Capture the cell that displays the provided text and extract its [x, y] central coordinate. 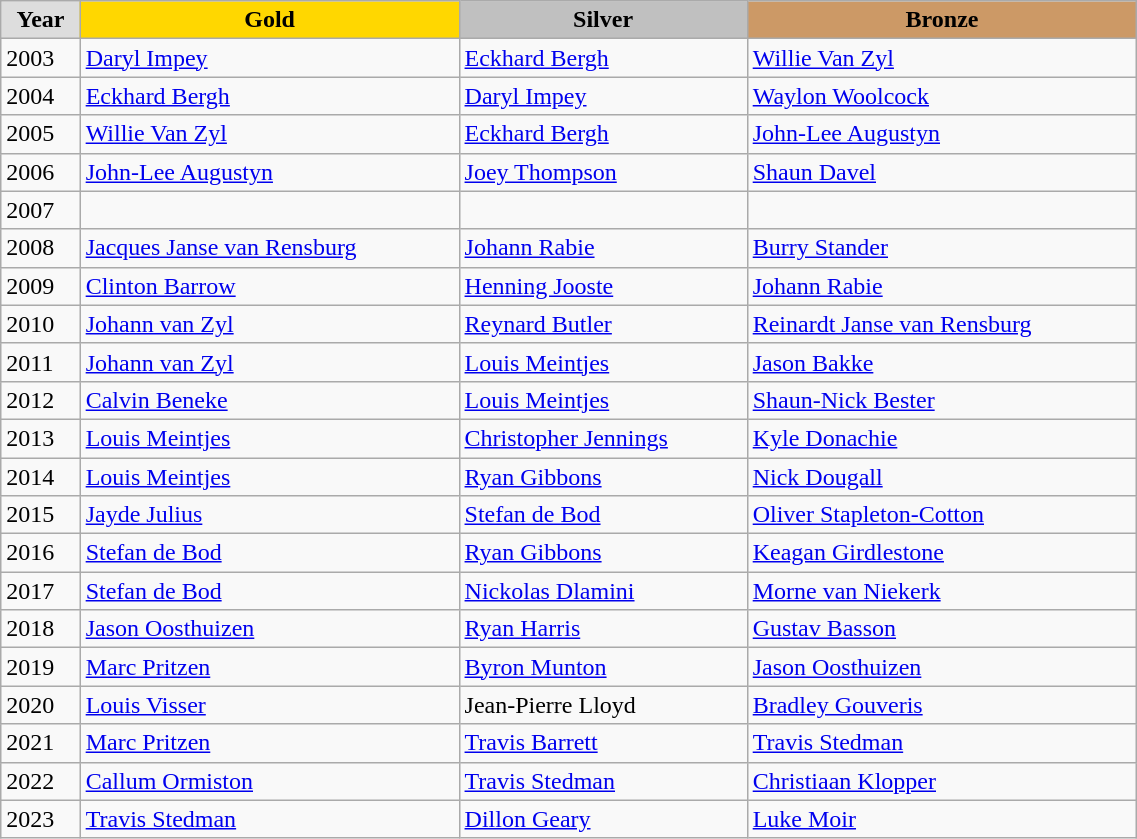
2011 [40, 362]
2017 [40, 591]
Clinton Barrow [270, 286]
2012 [40, 400]
Nickolas Dlamini [603, 591]
Travis Barrett [603, 743]
Louis Visser [270, 705]
Ryan Harris [603, 629]
2008 [40, 248]
Waylon Woolcock [942, 96]
Year [40, 20]
Keagan Girdlestone [942, 553]
Byron Munton [603, 667]
Nick Dougall [942, 477]
Luke Moir [942, 819]
2005 [40, 134]
2009 [40, 286]
2007 [40, 210]
Jean-Pierre Lloyd [603, 705]
Dillon Geary [603, 819]
2015 [40, 515]
2022 [40, 781]
2020 [40, 705]
2010 [40, 324]
Calvin Beneke [270, 400]
Jayde Julius [270, 515]
2021 [40, 743]
Shaun Davel [942, 172]
Reynard Butler [603, 324]
Kyle Donachie [942, 438]
2014 [40, 477]
Gold [270, 20]
2023 [40, 819]
Burry Stander [942, 248]
Silver [603, 20]
Joey Thompson [603, 172]
Gustav Basson [942, 629]
Christiaan Klopper [942, 781]
Bradley Gouveris [942, 705]
Henning Jooste [603, 286]
Reinardt Janse van Rensburg [942, 324]
Oliver Stapleton-Cotton [942, 515]
2003 [40, 58]
2018 [40, 629]
Bronze [942, 20]
2013 [40, 438]
Shaun-Nick Bester [942, 400]
Morne van Niekerk [942, 591]
Jason Bakke [942, 362]
2019 [40, 667]
2006 [40, 172]
Jacques Janse van Rensburg [270, 248]
2016 [40, 553]
Callum Ormiston [270, 781]
Christopher Jennings [603, 438]
2004 [40, 96]
